Identify which cell holds the provided text, then report its (x, y) central coordinate. 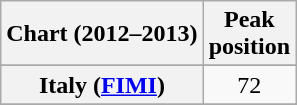
Italy (FIMI) (102, 85)
Chart (2012–2013) (102, 34)
72 (249, 85)
Peakposition (249, 34)
